From the cell containing the given text, extract its center point as [x, y] coordinate. 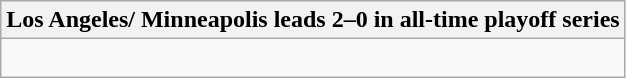
Los Angeles/ Minneapolis leads 2–0 in all-time playoff series [313, 20]
